Return the [X, Y] coordinate for the center point of the cell that contains the specified text.  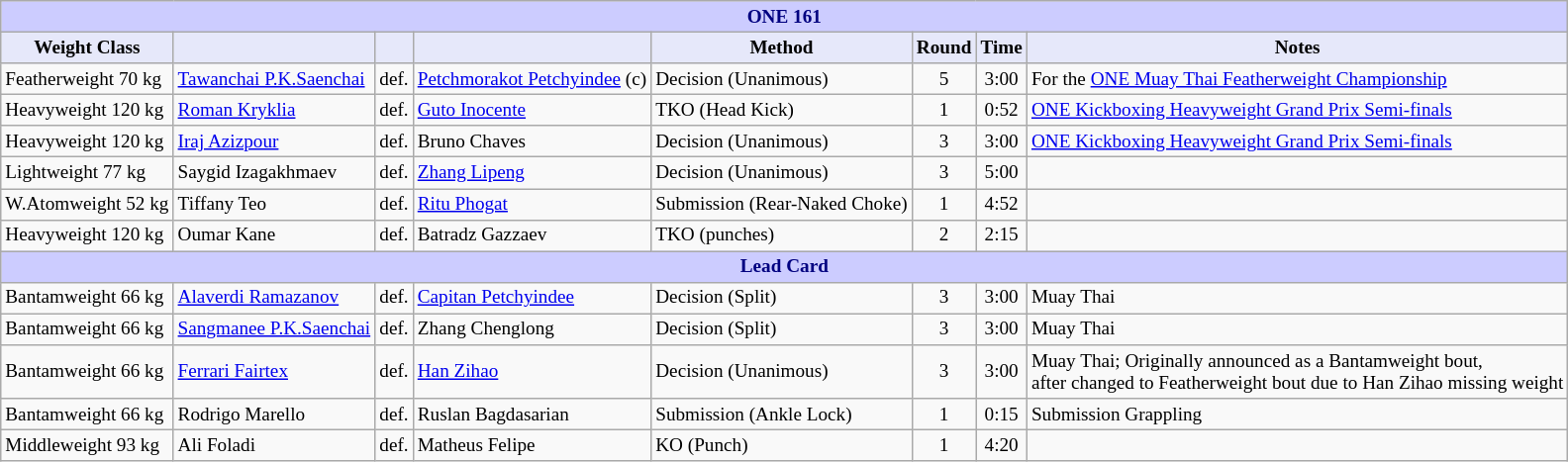
Submission Grappling [1297, 415]
2:15 [1002, 235]
0:52 [1002, 110]
Zhang Lipeng [532, 173]
Ferrari Fairtex [274, 372]
Rodrigo Marello [274, 415]
Han Zihao [532, 372]
Weight Class [87, 47]
Iraj Azizpour [274, 141]
Round [944, 47]
2 [944, 235]
Lead Card [784, 267]
Ali Foladi [274, 445]
Bruno Chaves [532, 141]
Oumar Kane [274, 235]
TKO (Head Kick) [782, 110]
Ritu Phogat [532, 204]
KO (Punch) [782, 445]
Tawanchai P.K.Saenchai [274, 79]
Ruslan Bagdasarian [532, 415]
ONE 161 [784, 17]
Capitan Petchyindee [532, 298]
Matheus Felipe [532, 445]
Saygid Izagakhmaev [274, 173]
Roman Kryklia [274, 110]
Method [782, 47]
Guto Inocente [532, 110]
Muay Thai; Originally announced as a Bantamweight bout,after changed to Featherweight bout due to Han Zihao missing weight [1297, 372]
Submission (Ankle Lock) [782, 415]
0:15 [1002, 415]
Lightweight 77 kg [87, 173]
Zhang Chenglong [532, 329]
4:52 [1002, 204]
For the ONE Muay Thai Featherweight Championship [1297, 79]
Batradz Gazzaev [532, 235]
W.Atomweight 52 kg [87, 204]
Alaverdi Ramazanov [274, 298]
Time [1002, 47]
Middleweight 93 kg [87, 445]
Sangmanee P.K.Saenchai [274, 329]
5:00 [1002, 173]
5 [944, 79]
TKO (punches) [782, 235]
4:20 [1002, 445]
Tiffany Teo [274, 204]
Notes [1297, 47]
Petchmorakot Petchyindee (c) [532, 79]
Featherweight 70 kg [87, 79]
Submission (Rear-Naked Choke) [782, 204]
